Locate the cell with the specified text and output its (X, Y) center coordinate. 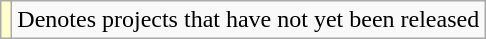
Denotes projects that have not yet been released (248, 20)
